Detect which cell encompasses the target text, then output its (x, y) center coordinate. 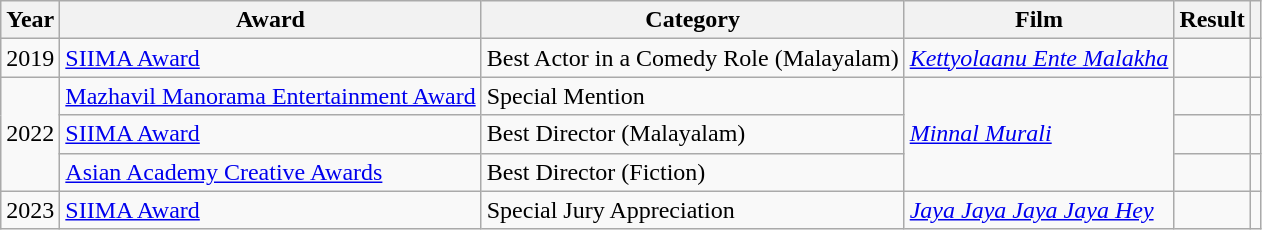
Mazhavil Manorama Entertainment Award (270, 96)
Asian Academy Creative Awards (270, 172)
2019 (30, 58)
Minnal Murali (1039, 134)
Kettyolaanu Ente Malakha (1039, 58)
Award (270, 20)
Best Director (Fiction) (692, 172)
2023 (30, 210)
Best Actor in a Comedy Role (Malayalam) (692, 58)
Category (692, 20)
Jaya Jaya Jaya Jaya Hey (1039, 210)
Film (1039, 20)
Special Jury Appreciation (692, 210)
2022 (30, 134)
Year (30, 20)
Result (1212, 20)
Best Director (Malayalam) (692, 134)
Special Mention (692, 96)
